From the cell containing the given text, extract its center point as (x, y) coordinate. 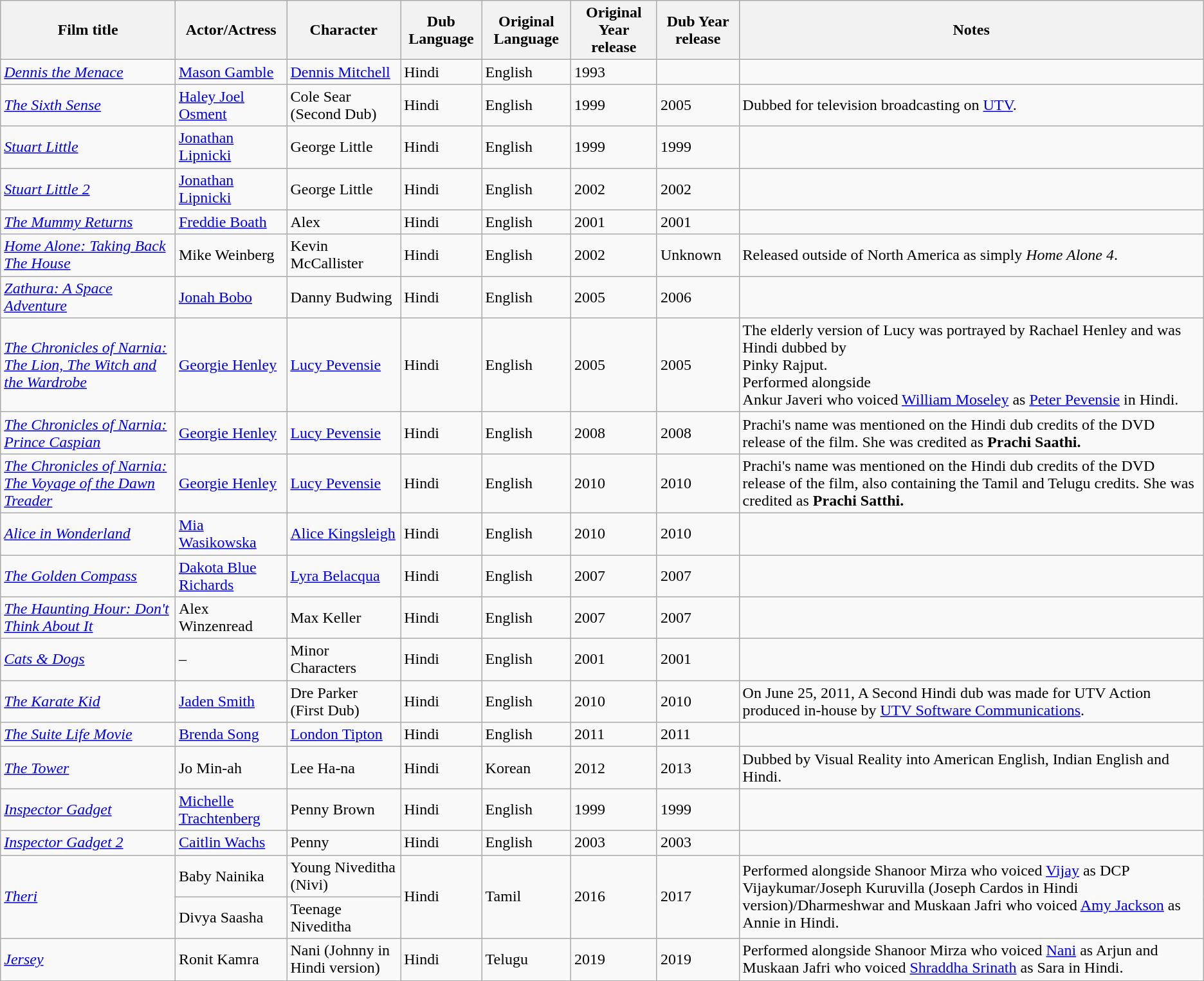
On June 25, 2011, A Second Hindi dub was made for UTV Action produced in-house by UTV Software Communications. (971, 701)
Haley Joel Osment (230, 105)
Kevin McCallister (343, 255)
Mia Wasikowska (230, 534)
Penny (343, 843)
The Haunting Hour: Don't Think About It (88, 618)
Dennis the Menace (88, 72)
Jaden Smith (230, 701)
Dakota Blue Richards (230, 575)
The Tower (88, 768)
The Golden Compass (88, 575)
London Tipton (343, 735)
Actor/Actress (230, 30)
Dubbed by Visual Reality into American English, Indian English and Hindi. (971, 768)
Mason Gamble (230, 72)
Jonah Bobo (230, 297)
Inspector Gadget (88, 809)
Notes (971, 30)
The Mummy Returns (88, 222)
Stuart Little 2 (88, 189)
Max Keller (343, 618)
Michelle Trachtenberg (230, 809)
Alex (343, 222)
Cats & Dogs (88, 660)
2017 (698, 897)
Divya Saasha (230, 917)
1993 (614, 72)
Danny Budwing (343, 297)
Dub Year release (698, 30)
Released outside of North America as simply Home Alone 4. (971, 255)
Stuart Little (88, 147)
2012 (614, 768)
Original Year release (614, 30)
Penny Brown (343, 809)
Prachi's name was mentioned on the Hindi dub credits of the DVD release of the film. She was credited as Prachi Saathi. (971, 432)
The Karate Kid (88, 701)
Zathura: A Space Adventure (88, 297)
The Suite Life Movie (88, 735)
Minor Characters (343, 660)
Jo Min-ah (230, 768)
Performed alongside Shanoor Mirza who voiced Nani as Arjun and Muskaan Jafri who voiced Shraddha Srinath as Sara in Hindi. (971, 960)
Dubbed for television broadcasting on UTV. (971, 105)
Cole Sear(Second Dub) (343, 105)
Telugu (526, 960)
Alice in Wonderland (88, 534)
Film title (88, 30)
Lyra Belacqua (343, 575)
Unknown (698, 255)
Tamil (526, 897)
Dub Language (441, 30)
Alex Winzenread (230, 618)
Dennis Mitchell (343, 72)
Alice Kingsleigh (343, 534)
Nani (Johnny in Hindi version) (343, 960)
Freddie Boath (230, 222)
Brenda Song (230, 735)
The Sixth Sense (88, 105)
2016 (614, 897)
Caitlin Wachs (230, 843)
2006 (698, 297)
Inspector Gadget 2 (88, 843)
Character (343, 30)
Teenage Niveditha (343, 917)
Jersey (88, 960)
The Chronicles of Narnia: The Voyage of the Dawn Treader (88, 483)
Dre Parker (First Dub) (343, 701)
Mike Weinberg (230, 255)
The Chronicles of Narnia: Prince Caspian (88, 432)
– (230, 660)
Lee Ha-na (343, 768)
Theri (88, 897)
2013 (698, 768)
Ronit Kamra (230, 960)
The Chronicles of Narnia: The Lion, The Witch and the Wardrobe (88, 365)
Original Language (526, 30)
Baby Nainika (230, 876)
Young Niveditha (Nivi) (343, 876)
Korean (526, 768)
Home Alone: Taking Back The House (88, 255)
